Provide the (x, y) coordinate of the cell's center where the given text is located.  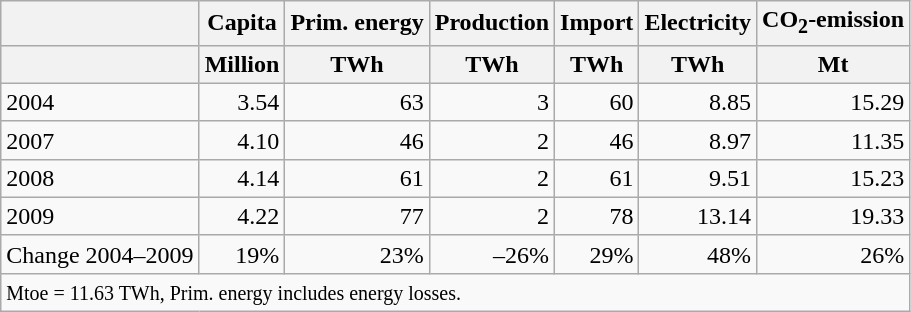
19% (242, 254)
2004 (100, 102)
2007 (100, 140)
2008 (100, 178)
26% (834, 254)
9.51 (698, 178)
Electricity (698, 23)
Prim. energy (357, 23)
Import (597, 23)
8.97 (698, 140)
77 (357, 216)
19.33 (834, 216)
60 (597, 102)
29% (597, 254)
CO2-emission (834, 23)
Million (242, 64)
15.23 (834, 178)
3 (492, 102)
13.14 (698, 216)
11.35 (834, 140)
48% (698, 254)
Production (492, 23)
78 (597, 216)
2009 (100, 216)
4.14 (242, 178)
63 (357, 102)
Change 2004–2009 (100, 254)
8.85 (698, 102)
4.10 (242, 140)
4.22 (242, 216)
Capita (242, 23)
3.54 (242, 102)
–26% (492, 254)
23% (357, 254)
15.29 (834, 102)
Mt (834, 64)
Mtoe = 11.63 TWh, Prim. energy includes energy losses. (456, 292)
